Identify which cell holds the provided text, then report its (x, y) central coordinate. 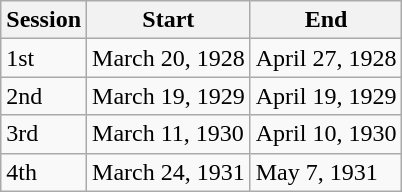
Start (169, 20)
April 10, 1930 (326, 134)
March 19, 1929 (169, 96)
April 27, 1928 (326, 58)
3rd (44, 134)
April 19, 1929 (326, 96)
1st (44, 58)
End (326, 20)
May 7, 1931 (326, 172)
2nd (44, 96)
March 24, 1931 (169, 172)
4th (44, 172)
Session (44, 20)
March 11, 1930 (169, 134)
March 20, 1928 (169, 58)
